Return (X, Y) of the center of cell containing provided text 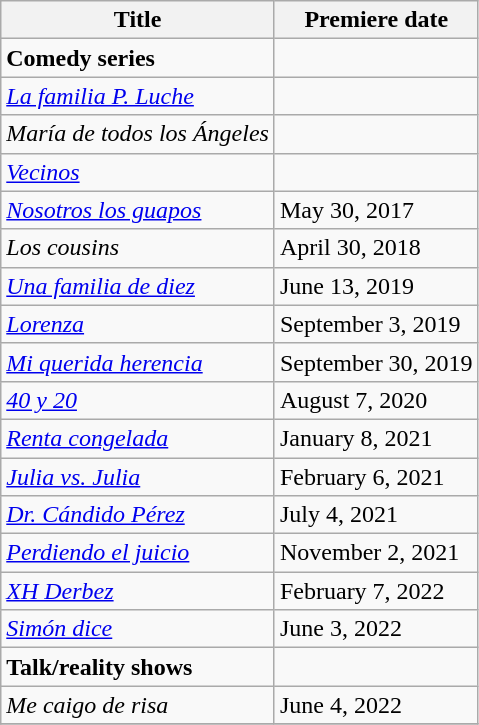
Premiere date (376, 20)
June 4, 2022 (376, 705)
September 30, 2019 (376, 362)
Vecinos (138, 172)
July 4, 2021 (376, 515)
Nosotros los guapos (138, 210)
Mi querida herencia (138, 362)
María de todos los Ángeles (138, 134)
April 30, 2018 (376, 248)
November 2, 2021 (376, 553)
Perdiendo el juicio (138, 553)
Title (138, 20)
Simón dice (138, 629)
Me caigo de risa (138, 705)
September 3, 2019 (376, 324)
May 30, 2017 (376, 210)
Dr. Cándido Pérez (138, 515)
June 13, 2019 (376, 286)
February 6, 2021 (376, 477)
Lorenza (138, 324)
La familia P. Luche (138, 96)
Los cousins (138, 248)
Renta congelada (138, 438)
June 3, 2022 (376, 629)
Julia vs. Julia (138, 477)
40 y 20 (138, 400)
Talk/reality shows (138, 667)
Comedy series (138, 58)
February 7, 2022 (376, 591)
XH Derbez (138, 591)
August 7, 2020 (376, 400)
Una familia de diez (138, 286)
January 8, 2021 (376, 438)
